Search for the cell housing the specified text and yield its (x, y) center coordinate. 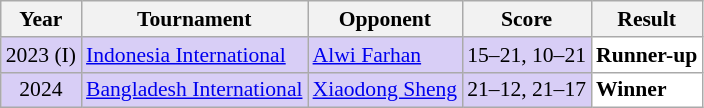
Bangladesh International (194, 90)
Xiaodong Sheng (386, 90)
Indonesia International (194, 55)
Score (526, 19)
21–12, 21–17 (526, 90)
Alwi Farhan (386, 55)
Year (41, 19)
2024 (41, 90)
Result (646, 19)
2023 (I) (41, 55)
15–21, 10–21 (526, 55)
Winner (646, 90)
Tournament (194, 19)
Opponent (386, 19)
Runner-up (646, 55)
